Locate the cell with the specified text and output its [X, Y] center coordinate. 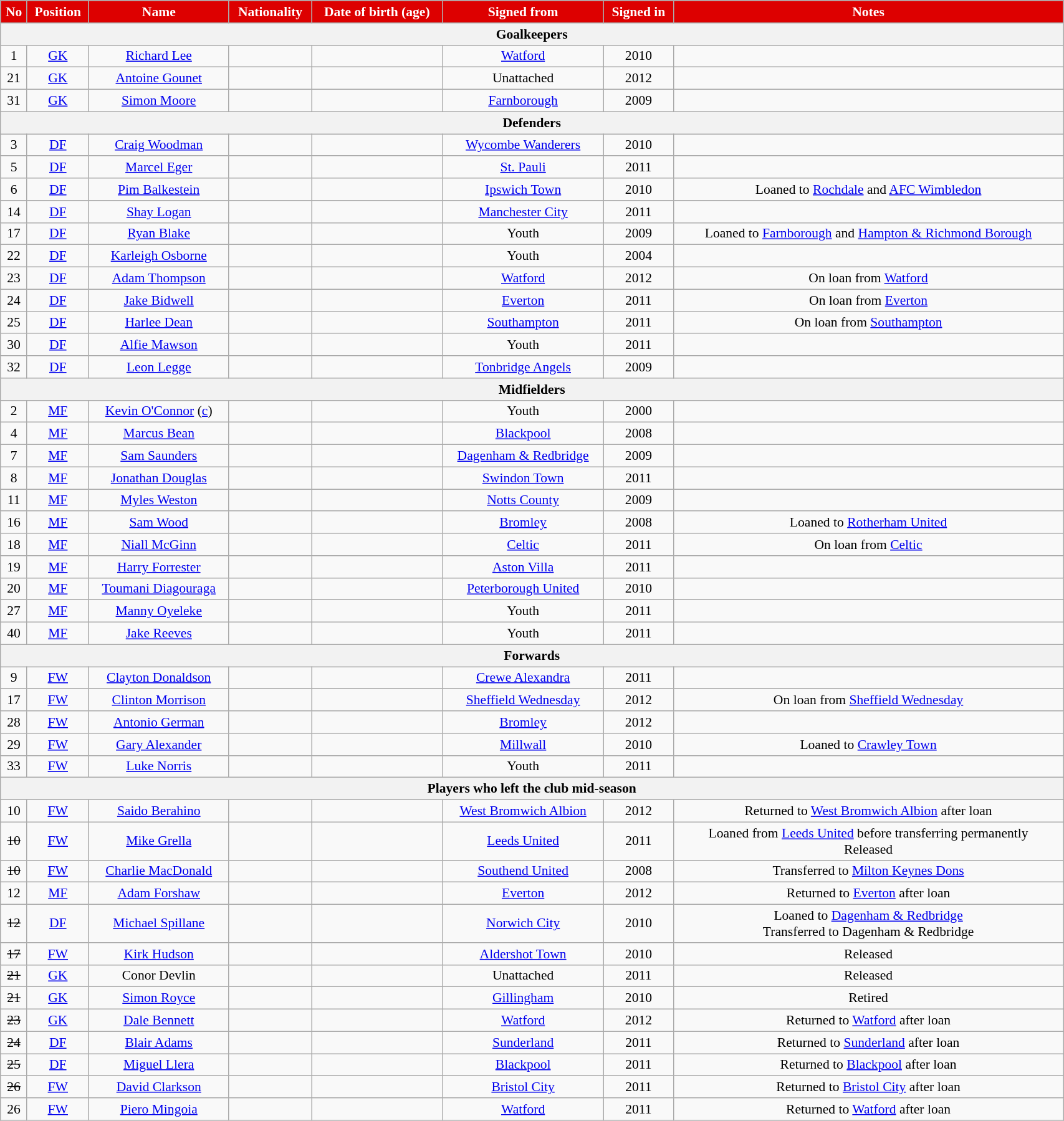
14 [14, 212]
29 [14, 745]
Charlie MacDonald [158, 871]
Loaned to Crawley Town [868, 745]
2004 [638, 256]
Harlee Dean [158, 323]
30 [14, 345]
Blair Adams [158, 1042]
Swindon Town [523, 478]
31 [14, 101]
On loan from Watford [868, 279]
Players who left the club mid-season [532, 789]
Notes [868, 12]
Jonathan Douglas [158, 478]
Retired [868, 998]
Alfie Mawson [158, 345]
Sunderland [523, 1042]
19 [14, 567]
Bristol City [523, 1087]
5 [14, 168]
Clinton Morrison [158, 700]
David Clarkson [158, 1087]
1 [14, 56]
16 [14, 523]
Wycombe Wanderers [523, 145]
Southampton [523, 323]
18 [14, 545]
27 [14, 611]
Michael Spillane [158, 923]
Kirk Hudson [158, 954]
Notts County [523, 500]
Kevin O'Connor (c) [158, 411]
Loaned to Rotherham United [868, 523]
Sheffield Wednesday [523, 700]
Ipswich Town [523, 189]
Returned to Sunderland after loan [868, 1042]
Midfielders [532, 389]
On loan from Sheffield Wednesday [868, 700]
Luke Norris [158, 766]
Antoine Gounet [158, 79]
Conor Devlin [158, 976]
22 [14, 256]
Celtic [523, 545]
Clayton Donaldson [158, 678]
33 [14, 766]
Goalkeepers [532, 34]
8 [14, 478]
Loaned to Dagenham & RedbridgeTransferred to Dagenham & Redbridge [868, 923]
Signed in [638, 12]
On loan from Everton [868, 300]
32 [14, 367]
Returned to West Bromwich Albion after loan [868, 811]
Piero Mingoia [158, 1109]
Leon Legge [158, 367]
Myles Weston [158, 500]
Returned to Blackpool after loan [868, 1065]
3 [14, 145]
6 [14, 189]
Millwall [523, 745]
Name [158, 12]
Miguel Llera [158, 1065]
Gillingham [523, 998]
7 [14, 456]
Returned to Bristol City after loan [868, 1087]
Aldershot Town [523, 954]
Defenders [532, 123]
2 [14, 411]
Norwich City [523, 923]
Loaned to Farnborough and Hampton & Richmond Borough [868, 234]
Simon Moore [158, 101]
Sam Saunders [158, 456]
Loaned from Leeds United before transferring permanentlyReleased [868, 841]
40 [14, 634]
Marcus Bean [158, 434]
Manchester City [523, 212]
Richard Lee [158, 56]
Adam Thompson [158, 279]
Crewe Alexandra [523, 678]
Sam Wood [158, 523]
4 [14, 434]
Dagenham & Redbridge [523, 456]
Aston Villa [523, 567]
Transferred to Milton Keynes Dons [868, 871]
20 [14, 589]
Marcel Eger [158, 168]
Dale Bennett [158, 1021]
Craig Woodman [158, 145]
Position [57, 12]
Date of birth (age) [377, 12]
West Bromwich Albion [523, 811]
Peterborough United [523, 589]
On loan from Celtic [868, 545]
Saido Berahino [158, 811]
28 [14, 722]
Signed from [523, 12]
11 [14, 500]
Jake Reeves [158, 634]
Karleigh Osborne [158, 256]
Ryan Blake [158, 234]
Leeds United [523, 841]
Returned to Everton after loan [868, 894]
Shay Logan [158, 212]
2000 [638, 411]
Antonio German [158, 722]
Pim Balkestein [158, 189]
Jake Bidwell [158, 300]
Loaned to Rochdale and AFC Wimbledon [868, 189]
Adam Forshaw [158, 894]
Farnborough [523, 101]
Simon Royce [158, 998]
Manny Oyeleke [158, 611]
Nationality [270, 12]
Mike Grella [158, 841]
Tonbridge Angels [523, 367]
Harry Forrester [158, 567]
Southend United [523, 871]
Toumani Diagouraga [158, 589]
St. Pauli [523, 168]
Gary Alexander [158, 745]
Niall McGinn [158, 545]
Forwards [532, 656]
No [14, 12]
9 [14, 678]
On loan from Southampton [868, 323]
